Detect which cell encompasses the target text, then output its [X, Y] center coordinate. 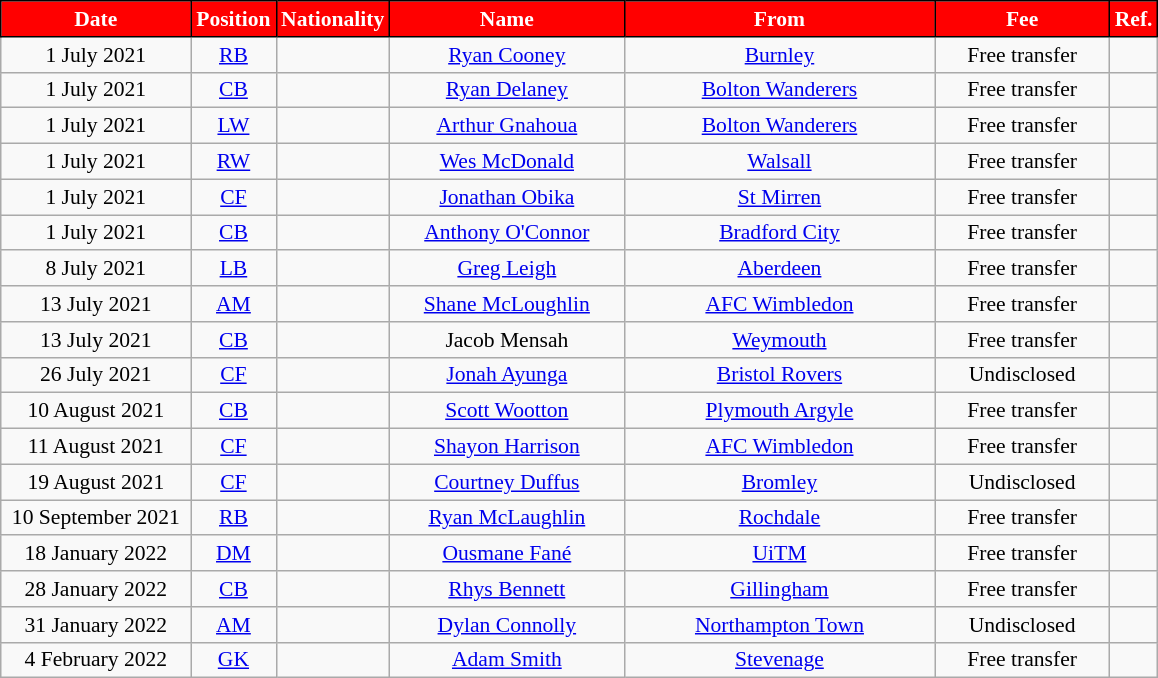
Bromley [779, 482]
Arthur Gnahoua [506, 126]
Anthony O'Connor [506, 233]
4 February 2022 [96, 660]
Stevenage [779, 660]
Fee [1022, 19]
GK [234, 660]
Scott Wootton [506, 411]
Rhys Bennett [506, 589]
Bristol Rovers [779, 375]
DM [234, 554]
8 July 2021 [96, 269]
10 September 2021 [96, 518]
10 August 2021 [96, 411]
Shane McLoughlin [506, 304]
Shayon Harrison [506, 447]
19 August 2021 [96, 482]
St Mirren [779, 197]
Bradford City [779, 233]
Jonah Ayunga [506, 375]
11 August 2021 [96, 447]
UiTM [779, 554]
31 January 2022 [96, 625]
Ryan Cooney [506, 55]
Jonathan Obika [506, 197]
Position [234, 19]
Weymouth [779, 340]
LW [234, 126]
Burnley [779, 55]
Date [96, 19]
Name [506, 19]
Dylan Connolly [506, 625]
Adam Smith [506, 660]
LB [234, 269]
RW [234, 162]
Nationality [332, 19]
28 January 2022 [96, 589]
Walsall [779, 162]
Courtney Duffus [506, 482]
Ryan McLaughlin [506, 518]
Wes McDonald [506, 162]
From [779, 19]
Ryan Delaney [506, 90]
18 January 2022 [96, 554]
Greg Leigh [506, 269]
Rochdale [779, 518]
Gillingham [779, 589]
Ousmane Fané [506, 554]
Aberdeen [779, 269]
Northampton Town [779, 625]
Plymouth Argyle [779, 411]
26 July 2021 [96, 375]
Jacob Mensah [506, 340]
Ref. [1134, 19]
